Provide the [X, Y] coordinate of the cell's center where the given text is located.  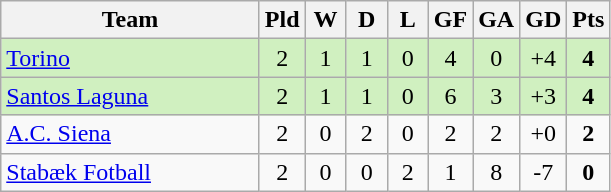
GD [544, 20]
Pld [282, 20]
3 [496, 96]
W [326, 20]
Torino [130, 58]
GA [496, 20]
-7 [544, 172]
Team [130, 20]
D [366, 20]
+3 [544, 96]
+4 [544, 58]
A.C. Siena [130, 134]
Santos Laguna [130, 96]
GF [450, 20]
Stabæk Fotball [130, 172]
6 [450, 96]
8 [496, 172]
+0 [544, 134]
Pts [588, 20]
L [408, 20]
